Pinpoint the cell where the given text exists, returning its (X, Y) midpoint coordinate. 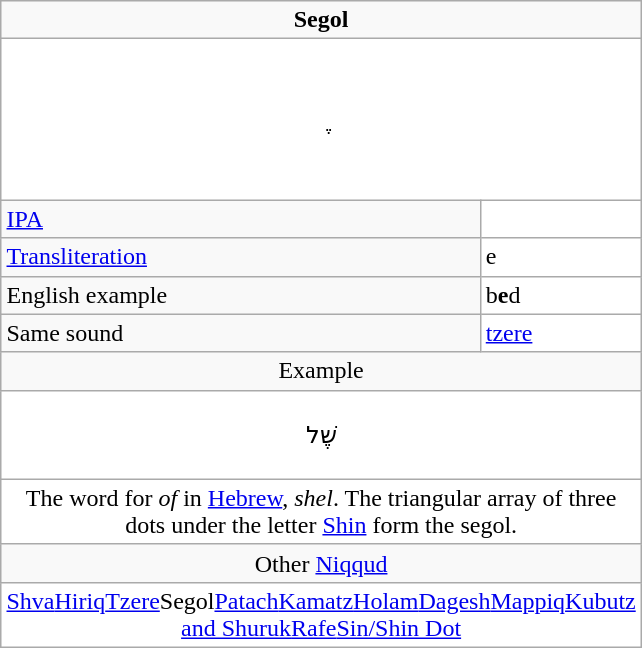
ֶ (321, 120)
tzere (560, 333)
bed (560, 295)
IPA (240, 219)
Same sound (240, 333)
English example (240, 295)
Other Niqqud (321, 563)
Example (321, 371)
ShvaHiriqTzereSegolPatachKamatzHolamDageshMappiqKubutz and ShurukRafeSin/Shin Dot (321, 614)
Transliteration (240, 257)
The word for of in Hebrew, shel. The triangular array of three dots under the letter Shin form the segol. (321, 512)
e (560, 257)
שֶׁל (321, 434)
Segol (321, 20)
